Return the (X, Y) coordinate for the center point of the cell that contains the specified text.  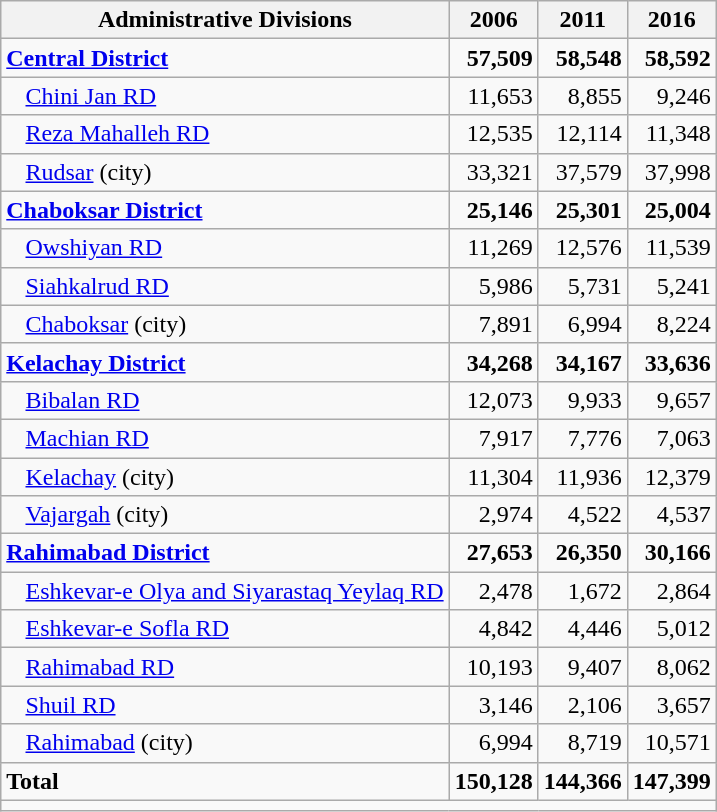
5,731 (582, 286)
58,592 (672, 58)
2006 (494, 20)
Chaboksar District (225, 210)
11,539 (672, 248)
8,062 (672, 667)
2016 (672, 20)
25,301 (582, 210)
10,571 (672, 743)
7,917 (494, 438)
2,478 (494, 591)
Central District (225, 58)
2,106 (582, 705)
Rudsar (city) (225, 172)
9,407 (582, 667)
4,842 (494, 629)
9,246 (672, 96)
33,321 (494, 172)
Rahimabad District (225, 553)
5,012 (672, 629)
34,167 (582, 362)
144,366 (582, 781)
4,446 (582, 629)
3,146 (494, 705)
Machian RD (225, 438)
5,986 (494, 286)
9,933 (582, 400)
2011 (582, 20)
58,548 (582, 58)
10,193 (494, 667)
Bibalan RD (225, 400)
27,653 (494, 553)
2,974 (494, 515)
7,063 (672, 438)
34,268 (494, 362)
57,509 (494, 58)
Kelachay District (225, 362)
4,537 (672, 515)
37,579 (582, 172)
Shuil RD (225, 705)
8,224 (672, 324)
Eshkevar-e Olya and Siyarastaq Yeylaq RD (225, 591)
Vajargah (city) (225, 515)
11,936 (582, 477)
11,653 (494, 96)
Kelachay (city) (225, 477)
150,128 (494, 781)
Rahimabad RD (225, 667)
12,073 (494, 400)
12,379 (672, 477)
12,114 (582, 134)
4,522 (582, 515)
Chini Jan RD (225, 96)
11,348 (672, 134)
12,576 (582, 248)
9,657 (672, 400)
26,350 (582, 553)
Total (225, 781)
5,241 (672, 286)
30,166 (672, 553)
25,004 (672, 210)
11,304 (494, 477)
11,269 (494, 248)
147,399 (672, 781)
Reza Mahalleh RD (225, 134)
Rahimabad (city) (225, 743)
25,146 (494, 210)
8,855 (582, 96)
33,636 (672, 362)
8,719 (582, 743)
37,998 (672, 172)
Siahkalrud RD (225, 286)
7,776 (582, 438)
Owshiyan RD (225, 248)
1,672 (582, 591)
Administrative Divisions (225, 20)
Chaboksar (city) (225, 324)
7,891 (494, 324)
2,864 (672, 591)
Eshkevar-e Sofla RD (225, 629)
3,657 (672, 705)
12,535 (494, 134)
